Search for the cell housing the specified text and yield its [X, Y] center coordinate. 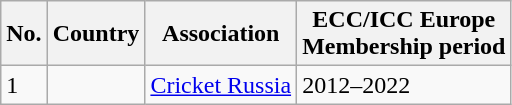
2012–2022 [404, 85]
Association [221, 34]
1 [24, 85]
Country [96, 34]
ECC/ICC EuropeMembership period [404, 34]
Cricket Russia [221, 85]
No. [24, 34]
